Provide the [X, Y] coordinate of the cell's center where the given text is located.  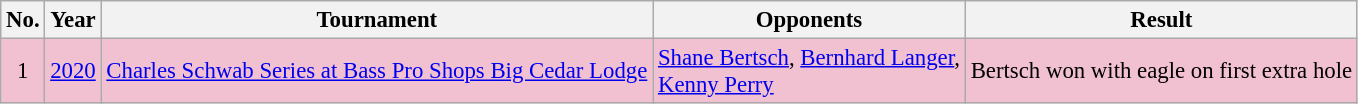
Result [1161, 20]
Opponents [810, 20]
Shane Bertsch, Bernhard Langer, Kenny Perry [810, 72]
Bertsch won with eagle on first extra hole [1161, 72]
Charles Schwab Series at Bass Pro Shops Big Cedar Lodge [377, 72]
2020 [73, 72]
1 [23, 72]
Tournament [377, 20]
Year [73, 20]
No. [23, 20]
